Return [X, Y] of the center of cell containing provided text 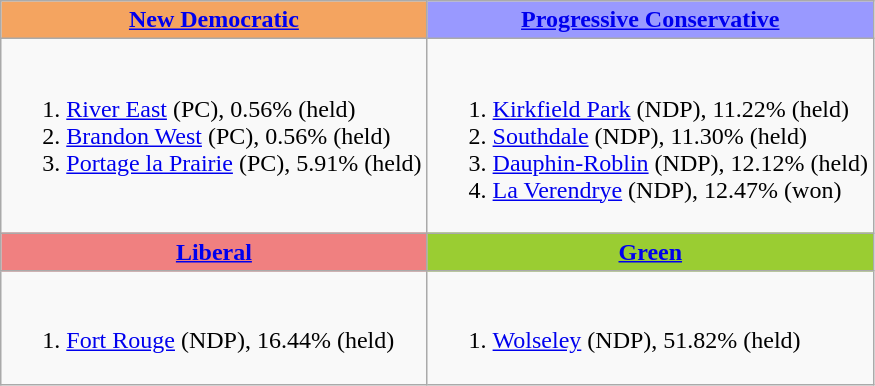
Fort Rouge (NDP), 16.44% (held) [214, 328]
Wolseley (NDP), 51.82% (held) [650, 328]
Progressive Conservative [650, 20]
River East (PC), 0.56% (held)Brandon West (PC), 0.56% (held)Portage la Prairie (PC), 5.91% (held) [214, 136]
Liberal [214, 252]
New Democratic [214, 20]
Green [650, 252]
Kirkfield Park (NDP), 11.22% (held)Southdale (NDP), 11.30% (held)Dauphin-Roblin (NDP), 12.12% (held)La Verendrye (NDP), 12.47% (won) [650, 136]
